Find where the given text appears and provide that cell's center as [x, y] coordinate. 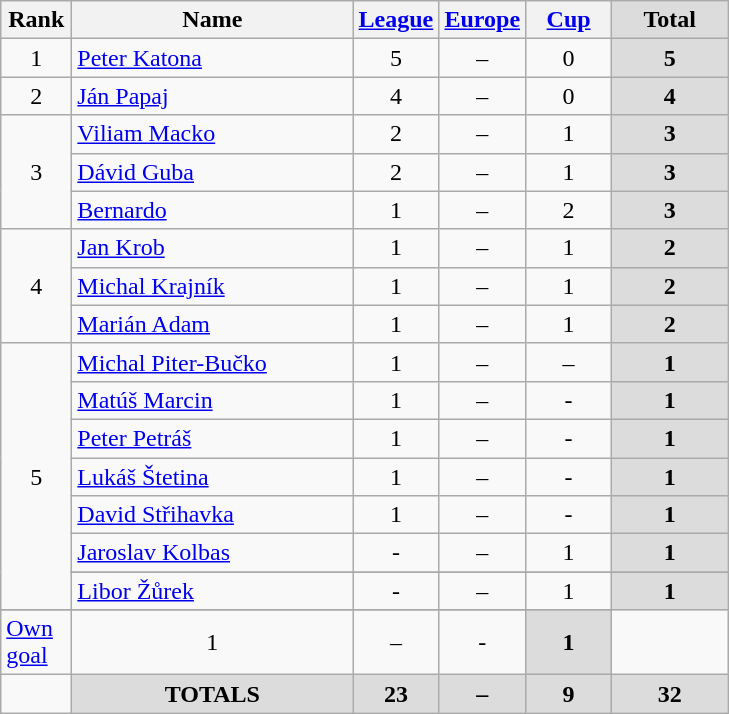
Matúš Marcin [212, 400]
Marián Adam [212, 324]
Viliam Macko [212, 134]
David Střihavka [212, 515]
Lukáš Štetina [212, 477]
Ján Papaj [212, 96]
23 [396, 694]
Bernardo [212, 210]
9 [569, 694]
Rank [36, 20]
Peter Katona [212, 58]
Jaroslav Kolbas [212, 553]
Peter Petráš [212, 438]
Europe [482, 20]
Total [670, 20]
TOTALS [212, 694]
Cup [569, 20]
Jan Krob [212, 248]
Michal Krajník [212, 286]
Dávid Guba [212, 172]
32 [670, 694]
Own goal [36, 642]
Name [212, 20]
Michal Piter-Bučko [212, 362]
Libor Žůrek [212, 591]
League [396, 20]
